For the text-containing cell, return its midpoint in (x, y) coordinate format. 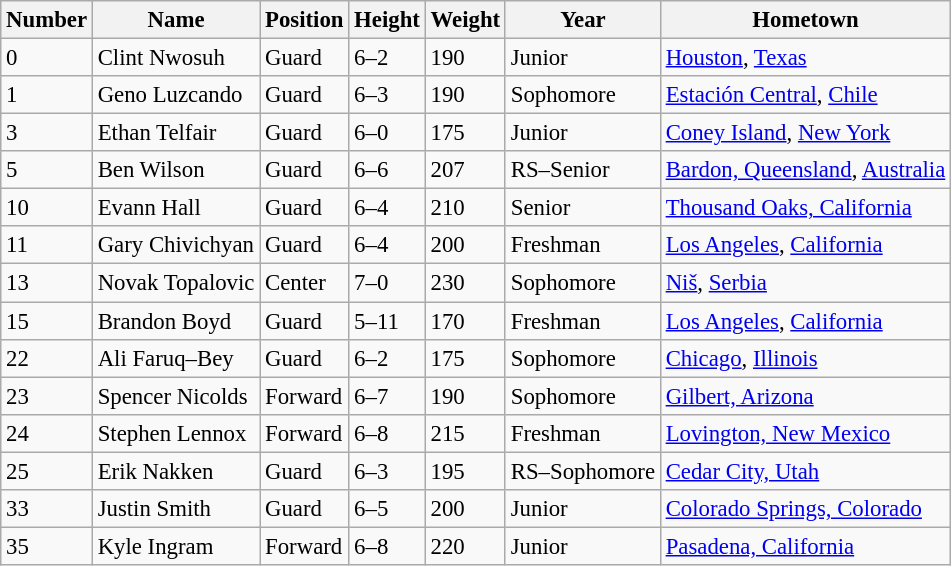
Brandon Boyd (176, 321)
35 (47, 546)
Kyle Ingram (176, 546)
215 (465, 433)
Position (304, 20)
24 (47, 433)
25 (47, 471)
Lovington, New Mexico (805, 433)
Height (387, 20)
Number (47, 20)
Estación Central, Chile (805, 95)
Gilbert, Arizona (805, 396)
Name (176, 20)
6–5 (387, 509)
Hometown (805, 20)
Niš, Serbia (805, 283)
195 (465, 471)
Ali Faruq–Bey (176, 358)
Novak Topalovic (176, 283)
6–0 (387, 133)
Chicago, Illinois (805, 358)
RS–Senior (582, 170)
1 (47, 95)
Bardon, Queensland, Australia (805, 170)
Senior (582, 208)
15 (47, 321)
33 (47, 509)
7–0 (387, 283)
10 (47, 208)
Ethan Telfair (176, 133)
Stephen Lennox (176, 433)
Evann Hall (176, 208)
23 (47, 396)
Erik Nakken (176, 471)
210 (465, 208)
Gary Chivichyan (176, 245)
Justin Smith (176, 509)
0 (47, 58)
22 (47, 358)
Weight (465, 20)
11 (47, 245)
Thousand Oaks, California (805, 208)
170 (465, 321)
5–11 (387, 321)
Coney Island, New York (805, 133)
Center (304, 283)
Colorado Springs, Colorado (805, 509)
6–6 (387, 170)
Geno Luzcando (176, 95)
5 (47, 170)
230 (465, 283)
3 (47, 133)
207 (465, 170)
13 (47, 283)
Year (582, 20)
Spencer Nicolds (176, 396)
RS–Sophomore (582, 471)
Cedar City, Utah (805, 471)
Pasadena, California (805, 546)
220 (465, 546)
Clint Nwosuh (176, 58)
6–7 (387, 396)
Ben Wilson (176, 170)
Houston, Texas (805, 58)
